Scan for the cell matching the given text and deliver its (X, Y) coordinate at center. 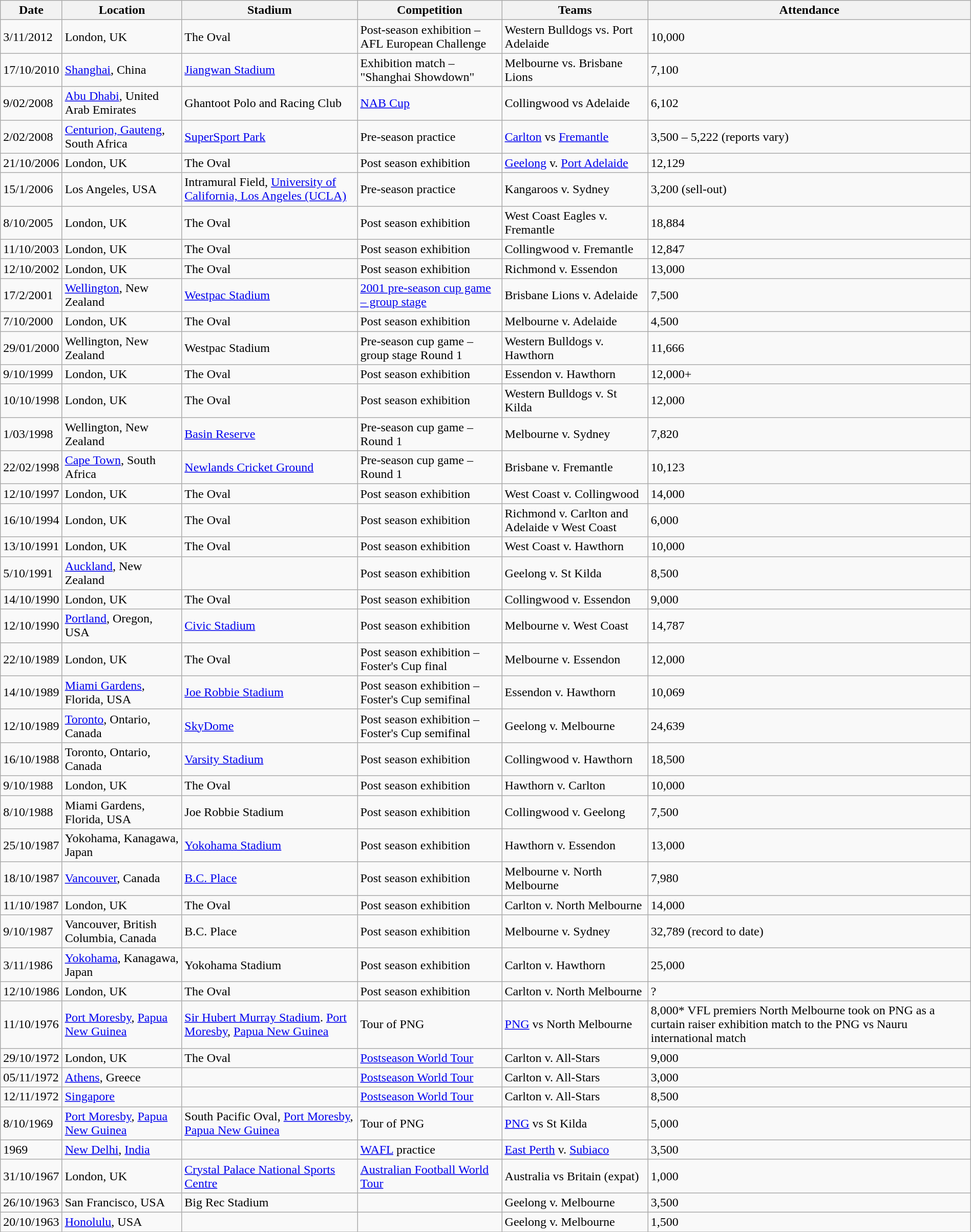
26/10/1963 (31, 1202)
5,000 (809, 1123)
7,980 (809, 879)
Brisbane v. Fremantle (575, 467)
14,787 (809, 626)
Post-season exhibition –AFL European Challenge (430, 37)
3/11/2012 (31, 37)
16/10/1988 (31, 759)
12/10/1990 (31, 626)
PNG vs North Melbourne (575, 1025)
6,102 (809, 103)
West Coast v. Hawthorn (575, 547)
Ghantoot Polo and Racing Club (269, 103)
Brisbane Lions v. Adelaide (575, 295)
9/10/1987 (31, 931)
NAB Cup (430, 103)
Western Bulldogs v. St Kilda (575, 401)
Vancouver, British Columbia, Canada (122, 931)
Kangaroos v. Sydney (575, 190)
Singapore (122, 1097)
18,884 (809, 222)
Teams (575, 10)
Abu Dhabi, United Arab Emirates (122, 103)
Post season exhibition – Foster's Cup final (430, 659)
Hawthorn v. Carlton (575, 785)
Intramural Field, University of California, Los Angeles (UCLA) (269, 190)
31/10/1967 (31, 1176)
11/10/1976 (31, 1025)
Location (122, 10)
Varsity Stadium (269, 759)
Shanghai, China (122, 70)
Western Bulldogs vs. Port Adelaide (575, 37)
South Pacific Oval, Port Moresby, Papua New Guinea (269, 1123)
25/10/1987 (31, 845)
29/01/2000 (31, 347)
16/10/1994 (31, 520)
Collingwood vs Adelaide (575, 103)
1/03/1998 (31, 434)
12/10/1997 (31, 494)
14/10/1989 (31, 693)
18,500 (809, 759)
13/10/1991 (31, 547)
3,200 (sell-out) (809, 190)
11/10/1987 (31, 905)
14/10/1990 (31, 599)
7,820 (809, 434)
29/10/1972 (31, 1058)
Richmond v. Carlton and Adelaide v West Coast (575, 520)
SkyDome (269, 725)
Los Angeles, USA (122, 190)
WAFL practice (430, 1150)
12,129 (809, 163)
Collingwood v. Hawthorn (575, 759)
10,069 (809, 693)
Athens, Greece (122, 1077)
Centurion, Gauteng, South Africa (122, 136)
32,789 (record to date) (809, 931)
12/11/1972 (31, 1097)
8/10/2005 (31, 222)
Geelong v. Port Adelaide (575, 163)
10,123 (809, 467)
11/10/2003 (31, 249)
Australia vs Britain (expat) (575, 1176)
West Coast Eagles v. Fremantle (575, 222)
Carlton v. Hawthorn (575, 965)
Melbourne v. Adelaide (575, 321)
8/10/1988 (31, 811)
San Francisco, USA (122, 1202)
Exhibition match – "Shanghai Showdown" (430, 70)
10/10/1998 (31, 401)
Melbourne vs. Brisbane Lions (575, 70)
Auckland, New Zealand (122, 573)
22/10/1989 (31, 659)
25,000 (809, 965)
2/02/2008 (31, 136)
18/10/1987 (31, 879)
Honolulu, USA (122, 1222)
1,000 (809, 1176)
17/10/2010 (31, 70)
Melbourne v. West Coast (575, 626)
Basin Reserve (269, 434)
Civic Stadium (269, 626)
9/10/1988 (31, 785)
12/10/1989 (31, 725)
21/10/2006 (31, 163)
8,000* VFL premiers North Melbourne took on PNG as a curtain raiser exhibition match to the PNG vs Nauru international match (809, 1025)
3,000 (809, 1077)
12/10/1986 (31, 991)
9/02/2008 (31, 103)
3,500 – 5,222 (reports vary) (809, 136)
Jiangwan Stadium (269, 70)
Portland, Oregon, USA (122, 626)
12,847 (809, 249)
Hawthorn v. Essendon (575, 845)
7/10/2000 (31, 321)
Pre-season cup game – group stage Round 1 (430, 347)
SuperSport Park (269, 136)
17/2/2001 (31, 295)
20/10/1963 (31, 1222)
7,100 (809, 70)
9/10/1999 (31, 374)
1,500 (809, 1222)
Melbourne v. North Melbourne (575, 879)
15/1/2006 (31, 190)
12/10/2002 (31, 268)
? (809, 991)
Collingwood v. Geelong (575, 811)
22/02/1998 (31, 467)
05/11/1972 (31, 1077)
Melbourne v. Essendon (575, 659)
Richmond v. Essendon (575, 268)
Collingwood v. Fremantle (575, 249)
2001 pre-season cup game – group stage (430, 295)
Sir Hubert Murray Stadium. Port Moresby, Papua New Guinea (269, 1025)
8/10/1969 (31, 1123)
12,000+ (809, 374)
Geelong v. St Kilda (575, 573)
6,000 (809, 520)
Newlands Cricket Ground (269, 467)
11,666 (809, 347)
New Delhi, India (122, 1150)
Carlton vs Fremantle (575, 136)
PNG vs St Kilda (575, 1123)
4,500 (809, 321)
Australian Football World Tour (430, 1176)
Collingwood v. Essendon (575, 599)
Vancouver, Canada (122, 879)
Competition (430, 10)
Cape Town, South Africa (122, 467)
Attendance (809, 10)
Big Rec Stadium (269, 1202)
3/11/1986 (31, 965)
East Perth v. Subiaco (575, 1150)
Stadium (269, 10)
Date (31, 10)
Crystal Palace National Sports Centre (269, 1176)
24,639 (809, 725)
Western Bulldogs v. Hawthorn (575, 347)
5/10/1991 (31, 573)
West Coast v. Collingwood (575, 494)
1969 (31, 1150)
